For the text-containing cell, return its midpoint in [X, Y] coordinate format. 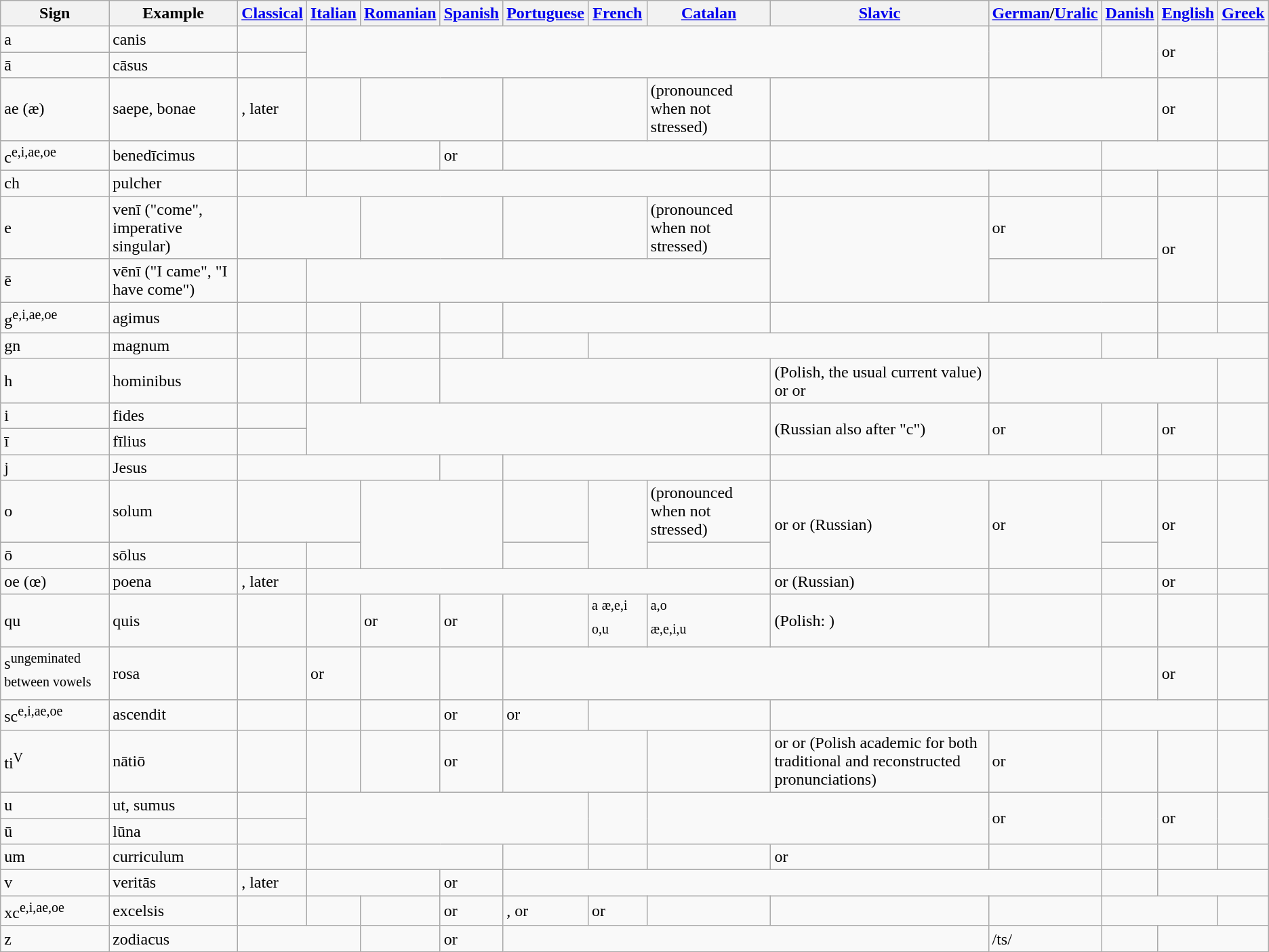
sungeminated between vowels [55, 674]
um [55, 857]
sōlus [174, 556]
ae (æ) [55, 109]
agimus [174, 318]
saepe, bonae [174, 109]
ē [55, 281]
a æ,e,i o,u [617, 621]
h [55, 381]
or or (Russian) [880, 524]
u [55, 806]
(Russian also after "c") [880, 428]
German/Uralic [1045, 14]
hominibus [174, 381]
Slavic [880, 14]
fīlius [174, 441]
qu [55, 621]
Classical [273, 14]
Example [174, 14]
ge,i,ae,oe [55, 318]
poena [174, 581]
benedīcimus [174, 156]
veritās [174, 883]
ō [55, 556]
ch [55, 184]
nātiō [174, 761]
vēnī ("I came", "I have come") [174, 281]
oe (œ) [55, 581]
Danish [1129, 14]
(Polish: ) [880, 621]
v [55, 883]
ī [55, 441]
Sign [55, 14]
cāsus [174, 65]
magnum [174, 346]
Portuguese [546, 14]
Catalan [709, 14]
pulcher [174, 184]
Jesus [174, 468]
, or [546, 911]
solum [174, 512]
tiV [55, 761]
or (Russian) [880, 581]
/ts/ [1045, 938]
Italian [334, 14]
a [55, 39]
canis [174, 39]
venī ("come", imperative singular) [174, 228]
xce,i,ae,oe [55, 911]
j [55, 468]
ā [55, 65]
ascendit [174, 716]
Greek [1243, 14]
z [55, 938]
excelsis [174, 911]
lūna [174, 831]
ce,i,ae,oe [55, 156]
e [55, 228]
curriculum [174, 857]
o [55, 512]
or or (Polish academic for both traditional and reconstructed pronunciations) [880, 761]
(Polish, the usual current value) or or [880, 381]
a,o æ,e,i,u [709, 621]
ut, sumus [174, 806]
Romanian [400, 14]
French [617, 14]
quis [174, 621]
rosa [174, 674]
ū [55, 831]
sce,i,ae,oe [55, 716]
gn [55, 346]
i [55, 415]
Spanish [471, 14]
English [1188, 14]
fides [174, 415]
zodiacus [174, 938]
